Locate the cell with the specified text and output its (x, y) center coordinate. 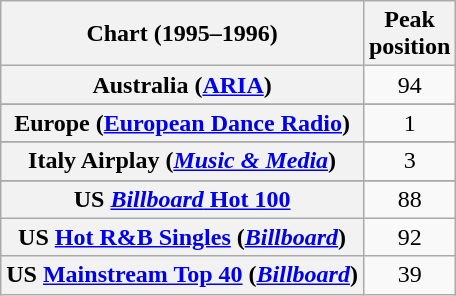
Italy Airplay (Music & Media) (182, 161)
1 (409, 123)
3 (409, 161)
Australia (ARIA) (182, 85)
Peak position (409, 34)
Europe (European Dance Radio) (182, 123)
US Hot R&B Singles (Billboard) (182, 237)
US Mainstream Top 40 (Billboard) (182, 275)
94 (409, 85)
88 (409, 199)
92 (409, 237)
US Billboard Hot 100 (182, 199)
Chart (1995–1996) (182, 34)
39 (409, 275)
